Find where the given text appears and provide that cell's center as (x, y) coordinate. 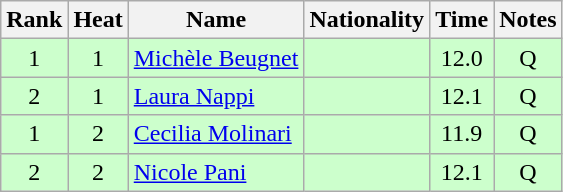
Heat (98, 20)
Time (462, 20)
Michèle Beugnet (216, 58)
11.9 (462, 134)
Notes (528, 20)
Nicole Pani (216, 172)
Name (216, 20)
Nationality (367, 20)
Cecilia Molinari (216, 134)
12.0 (462, 58)
Laura Nappi (216, 96)
Rank (34, 20)
